Return (x, y) of the center of cell containing provided text 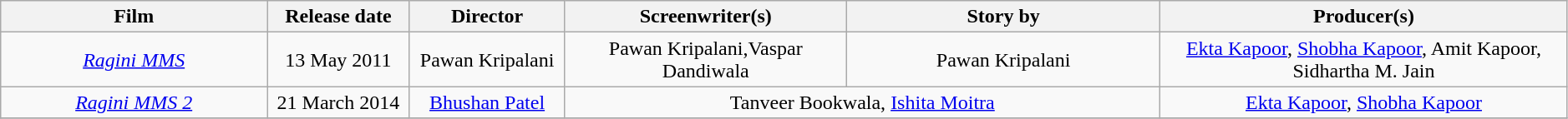
Film (134, 17)
Pawan Kripalani,Vaspar Dandiwala (706, 60)
13 May 2011 (339, 60)
Ekta Kapoor, Shobha Kapoor (1364, 102)
Ragini MMS 2 (134, 102)
21 March 2014 (339, 102)
Tanveer Bookwala, Ishita Moitra (862, 102)
Story by (1004, 17)
Screenwriter(s) (706, 17)
Bhushan Patel (487, 102)
Director (487, 17)
Ekta Kapoor, Shobha Kapoor, Amit Kapoor, Sidhartha M. Jain (1364, 60)
Release date (339, 17)
Ragini MMS (134, 60)
Producer(s) (1364, 17)
